Extract the [X, Y] coordinate from the center of the cell holding the provided text.  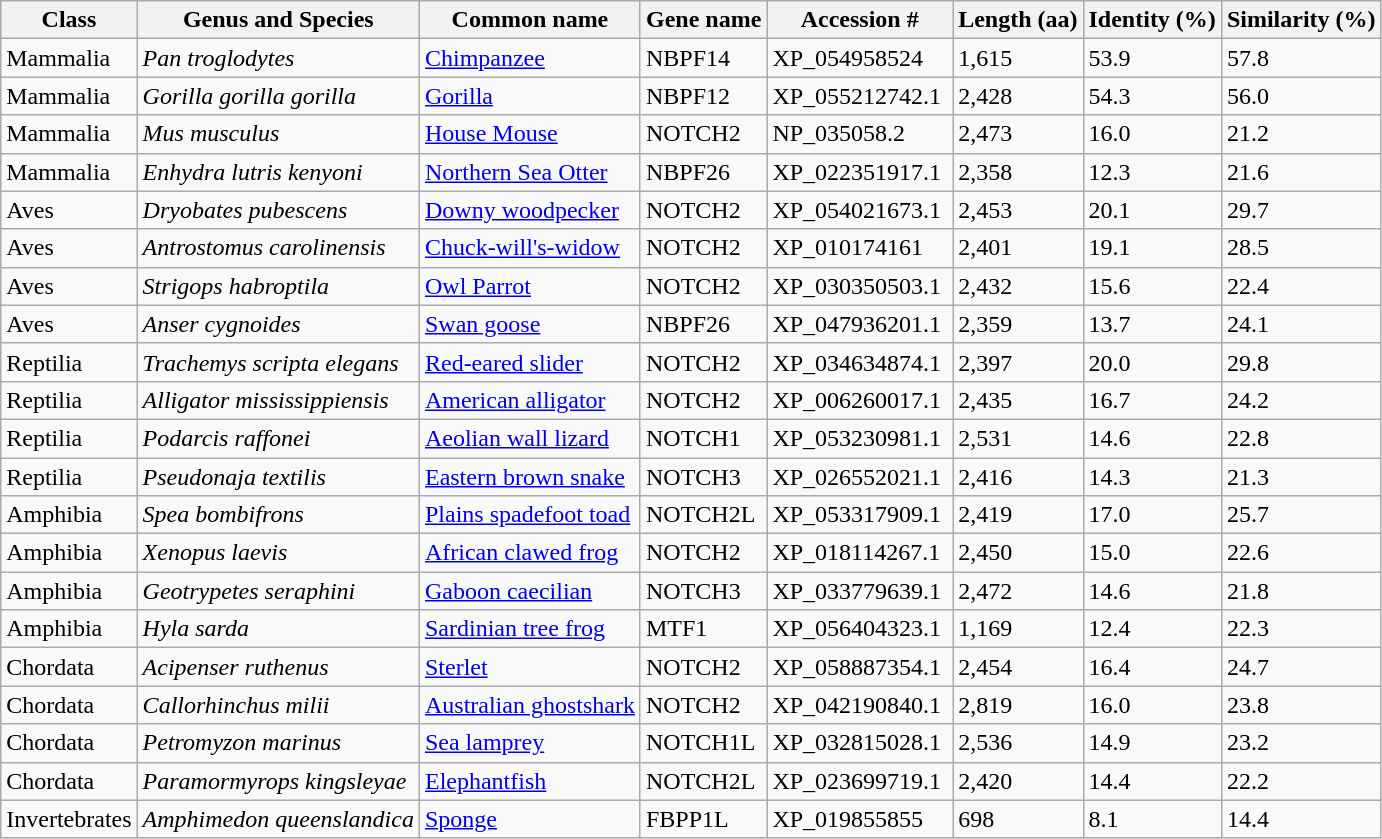
14.3 [1152, 477]
2,435 [1018, 400]
22.4 [1301, 286]
NBPF12 [703, 96]
24.7 [1301, 667]
Petromyzon marinus [278, 743]
Mus musculus [278, 134]
NBPF14 [703, 58]
Anser cygnoides [278, 324]
21.3 [1301, 477]
XP_006260017.1 [860, 400]
XP_010174161 [860, 248]
2,454 [1018, 667]
2,397 [1018, 362]
2,428 [1018, 96]
Downy woodpecker [530, 210]
XP_055212742.1 [860, 96]
2,359 [1018, 324]
21.2 [1301, 134]
Class [69, 20]
Owl Parrot [530, 286]
15.0 [1152, 553]
XP_058887354.1 [860, 667]
2,401 [1018, 248]
XP_053317909.1 [860, 515]
Swan goose [530, 324]
21.8 [1301, 591]
54.3 [1152, 96]
Identity (%) [1152, 20]
Sardinian tree frog [530, 629]
Pan troglodytes [278, 58]
African clawed frog [530, 553]
Amphimedon queenslandica [278, 819]
Gorilla gorilla gorilla [278, 96]
XP_054958524 [860, 58]
25.7 [1301, 515]
Pseudonaja textilis [278, 477]
29.7 [1301, 210]
Enhydra lutris kenyoni [278, 172]
2,432 [1018, 286]
Chimpanzee [530, 58]
Podarcis raffonei [278, 438]
FBPP1L [703, 819]
Gaboon caecilian [530, 591]
57.8 [1301, 58]
Sterlet [530, 667]
2,531 [1018, 438]
House Mouse [530, 134]
XP_042190840.1 [860, 705]
2,420 [1018, 781]
Alligator mississippiensis [278, 400]
XP_030350503.1 [860, 286]
23.2 [1301, 743]
2,450 [1018, 553]
XP_018114267.1 [860, 553]
20.0 [1152, 362]
NP_035058.2 [860, 134]
Paramormyrops kingsleyae [278, 781]
Spea bombifrons [278, 515]
1,169 [1018, 629]
Plains spadefoot toad [530, 515]
56.0 [1301, 96]
Gorilla [530, 96]
53.9 [1152, 58]
Invertebrates [69, 819]
16.7 [1152, 400]
12.4 [1152, 629]
17.0 [1152, 515]
20.1 [1152, 210]
XP_054021673.1 [860, 210]
2,419 [1018, 515]
Geotrypetes seraphini [278, 591]
2,358 [1018, 172]
Dryobates pubescens [278, 210]
12.3 [1152, 172]
MTF1 [703, 629]
Australian ghostshark [530, 705]
2,473 [1018, 134]
2,819 [1018, 705]
XP_026552021.1 [860, 477]
23.8 [1301, 705]
Chuck-will's-widow [530, 248]
XP_034634874.1 [860, 362]
XP_022351917.1 [860, 172]
19.1 [1152, 248]
Callorhinchus milii [278, 705]
Sponge [530, 819]
8.1 [1152, 819]
2,472 [1018, 591]
Trachemys scripta elegans [278, 362]
698 [1018, 819]
Strigops habroptila [278, 286]
Gene name [703, 20]
Northern Sea Otter [530, 172]
XP_033779639.1 [860, 591]
XP_047936201.1 [860, 324]
Xenopus laevis [278, 553]
Common name [530, 20]
Sea lamprey [530, 743]
NOTCH1L [703, 743]
Hyla sarda [278, 629]
Antrostomus carolinensis [278, 248]
American alligator [530, 400]
14.9 [1152, 743]
XP_056404323.1 [860, 629]
Accession # [860, 20]
22.8 [1301, 438]
2,416 [1018, 477]
24.1 [1301, 324]
NOTCH1 [703, 438]
XP_053230981.1 [860, 438]
2,453 [1018, 210]
Genus and Species [278, 20]
Eastern brown snake [530, 477]
Aeolian wall lizard [530, 438]
XP_019855855 [860, 819]
13.7 [1152, 324]
XP_032815028.1 [860, 743]
Red-eared slider [530, 362]
28.5 [1301, 248]
22.2 [1301, 781]
22.3 [1301, 629]
XP_023699719.1 [860, 781]
16.4 [1152, 667]
24.2 [1301, 400]
Length (aa) [1018, 20]
1,615 [1018, 58]
15.6 [1152, 286]
Elephantfish [530, 781]
29.8 [1301, 362]
21.6 [1301, 172]
2,536 [1018, 743]
Similarity (%) [1301, 20]
Acipenser ruthenus [278, 667]
22.6 [1301, 553]
